Provide the [x, y] coordinate of the cell's center where the given text is located.  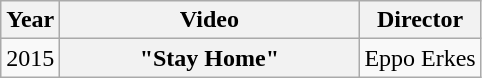
Video [210, 20]
Eppo Erkes [420, 58]
Year [30, 20]
"Stay Home" [210, 58]
Director [420, 20]
2015 [30, 58]
